From the cell containing the given text, extract its center point as [X, Y] coordinate. 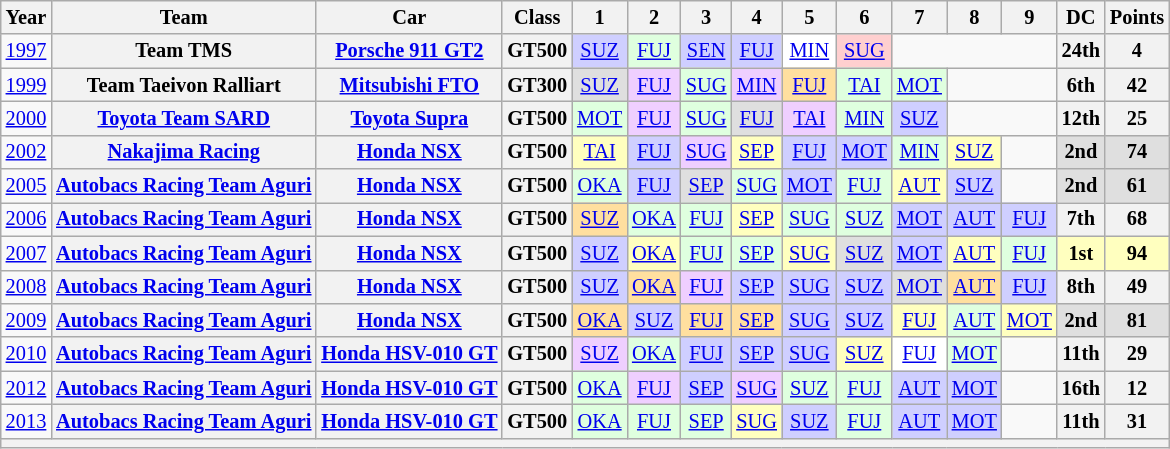
12th [1081, 118]
Car [409, 17]
GT300 [537, 85]
1999 [26, 85]
8th [1081, 287]
3 [706, 17]
Team [184, 17]
68 [1137, 219]
12 [1137, 388]
Points [1137, 17]
2007 [26, 253]
Toyota Team SARD [184, 118]
94 [1137, 253]
2008 [26, 287]
2 [654, 17]
1st [1081, 253]
Team Taeivon Ralliart [184, 85]
81 [1137, 320]
7th [1081, 219]
2005 [26, 186]
29 [1137, 354]
Toyota Supra [409, 118]
9 [1030, 17]
2002 [26, 152]
61 [1137, 186]
Class [537, 17]
8 [974, 17]
42 [1137, 85]
DC [1081, 17]
74 [1137, 152]
49 [1137, 287]
24th [1081, 51]
1 [600, 17]
31 [1137, 421]
SEN [706, 51]
Mitsubishi FTO [409, 85]
2006 [26, 219]
2000 [26, 118]
Team TMS [184, 51]
16th [1081, 388]
1997 [26, 51]
5 [810, 17]
7 [920, 17]
6 [864, 17]
Year [26, 17]
2013 [26, 421]
2010 [26, 354]
Nakajima Racing [184, 152]
25 [1137, 118]
6th [1081, 85]
2012 [26, 388]
Porsche 911 GT2 [409, 51]
2009 [26, 320]
